Provide the [X, Y] coordinate of the cell's center where the given text is located.  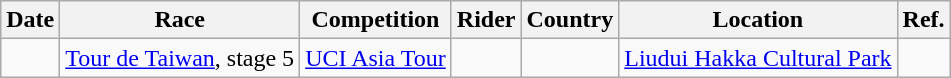
Rider [486, 20]
Tour de Taiwan, stage 5 [180, 58]
Race [180, 20]
Location [758, 20]
Date [30, 20]
Country [570, 20]
Ref. [924, 20]
Liudui Hakka Cultural Park [758, 58]
UCI Asia Tour [376, 58]
Competition [376, 20]
